Output the (X, Y) coordinate of the center of the cell containing the given text.  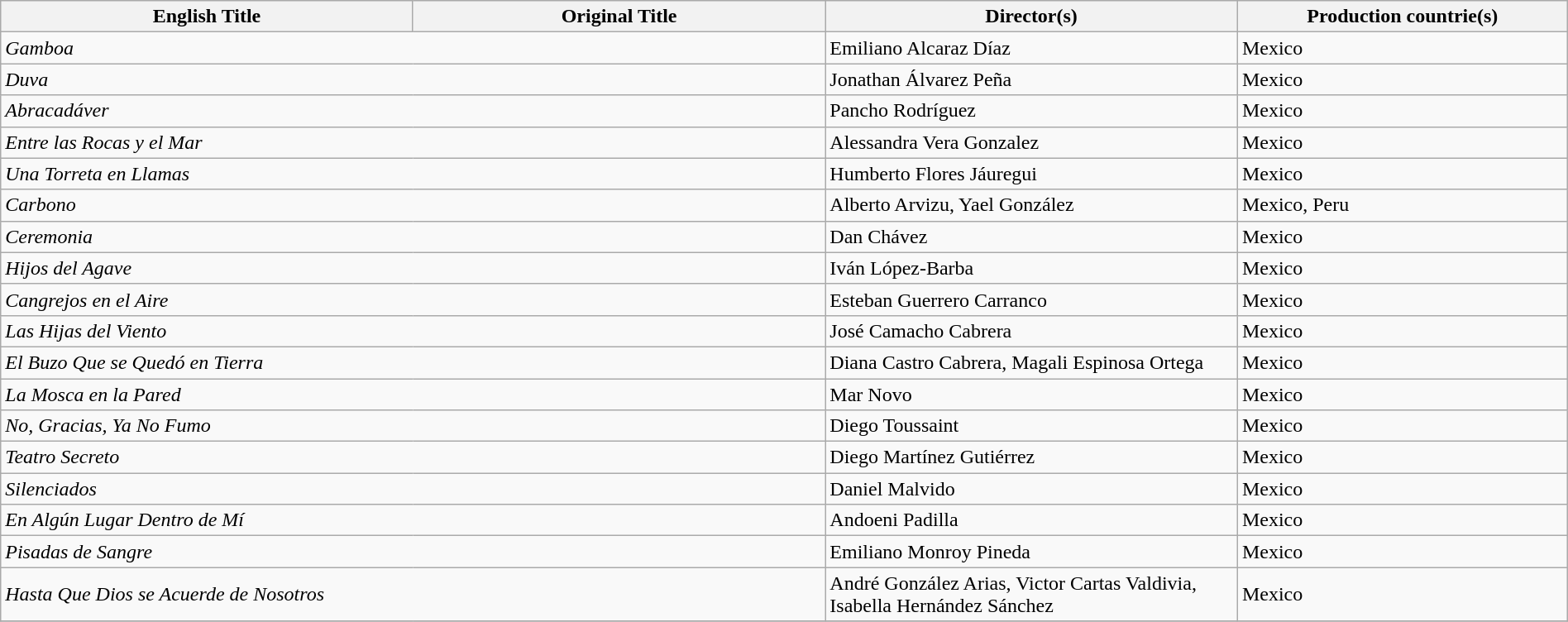
Original Title (619, 17)
Andoeni Padilla (1032, 520)
No, Gracias, Ya No Fumo (414, 426)
Pisadas de Sangre (414, 552)
Ceremonia (414, 237)
Hijos del Agave (414, 268)
Diana Castro Cabrera, Magali Espinosa Ortega (1032, 362)
José Camacho Cabrera (1032, 331)
Alessandra Vera Gonzalez (1032, 142)
Duva (414, 79)
Gamboa (414, 48)
Teatro Secreto (414, 457)
La Mosca en la Pared (414, 395)
English Title (207, 17)
Director(s) (1032, 17)
Abracadáver (414, 111)
Carbono (414, 205)
Una Torreta en Llamas (414, 174)
Silenciados (414, 489)
Production countrie(s) (1403, 17)
Diego Martínez Gutiérrez (1032, 457)
Jonathan Álvarez Peña (1032, 79)
Esteban Guerrero Carranco (1032, 299)
Hasta Que Dios se Acuerde de Nosotros (414, 594)
En Algún Lugar Dentro de Mí (414, 520)
Entre las Rocas y el Mar (414, 142)
Pancho Rodríguez (1032, 111)
Iván López-Barba (1032, 268)
Alberto Arvizu, Yael González (1032, 205)
Emiliano Monroy Pineda (1032, 552)
Cangrejos en el Aire (414, 299)
Las Hijas del Viento (414, 331)
Diego Toussaint (1032, 426)
Emiliano Alcaraz Díaz (1032, 48)
Daniel Malvido (1032, 489)
Dan Chávez (1032, 237)
André González Arias, Victor Cartas Valdivia, Isabella Hernández Sánchez (1032, 594)
Humberto Flores Jáuregui (1032, 174)
Mar Novo (1032, 395)
El Buzo Que se Quedó en Tierra (414, 362)
Mexico, Peru (1403, 205)
